Return the [X, Y] coordinate for the center point of the cell that contains the specified text.  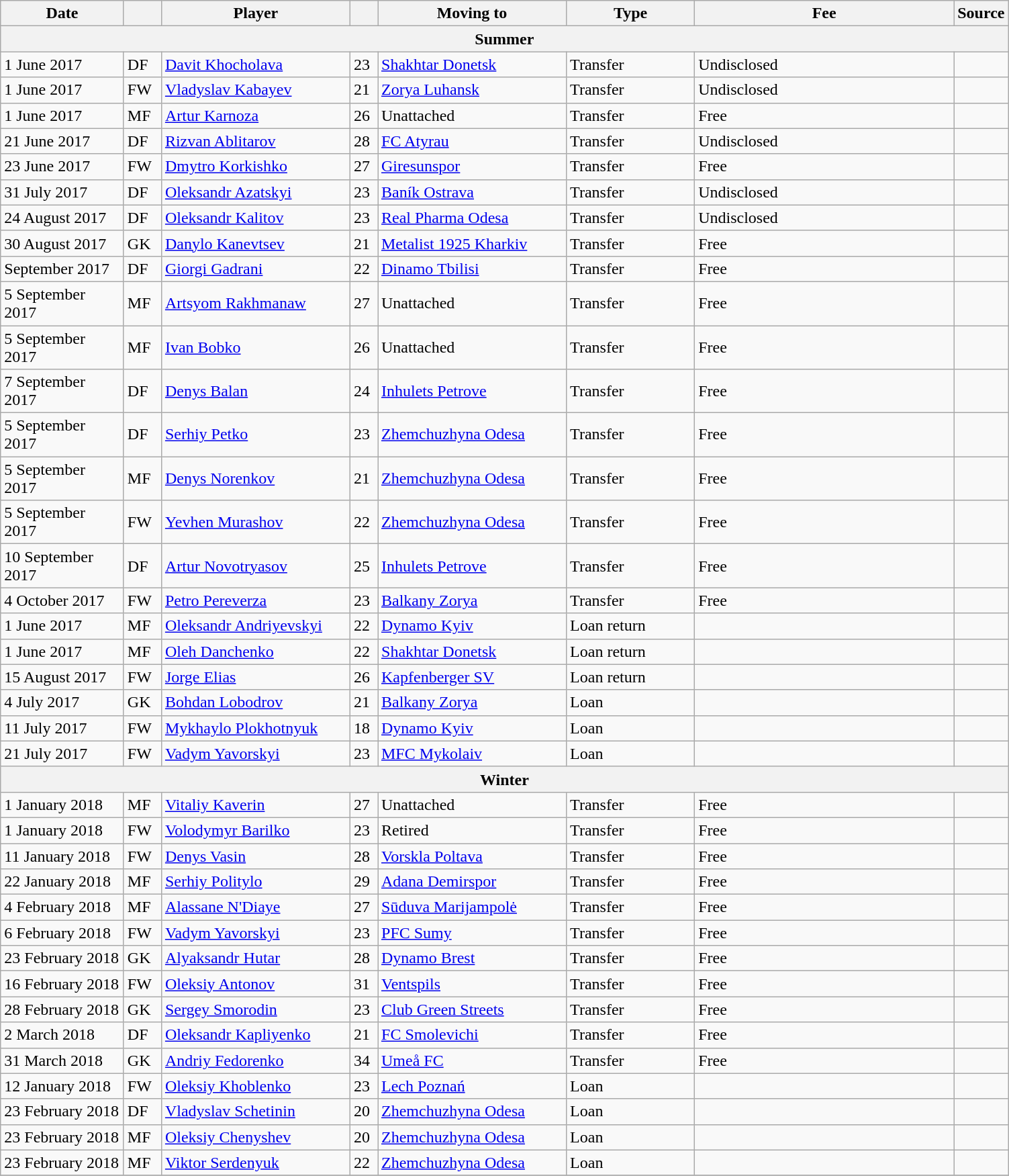
Dynamo Brest [471, 958]
Oleksandr Azatskyi [255, 192]
Denys Balan [255, 391]
Vladyslav Kabayev [255, 90]
Serhiy Politylo [255, 882]
Adana Demirspor [471, 882]
31 [364, 984]
Vitaliy Kaverin [255, 805]
Retired [471, 830]
Alassane N'Diaye [255, 907]
Artur Karnoza [255, 116]
Zorya Luhansk [471, 90]
29 [364, 882]
MFC Mykolaiv [471, 754]
25 [364, 566]
Denys Norenkov [255, 478]
Giresunspor [471, 167]
Lech Poznań [471, 1086]
12 January 2018 [62, 1086]
Fee [824, 13]
Bohdan Lobodrov [255, 703]
31 March 2018 [62, 1060]
Summer [505, 39]
4 July 2017 [62, 703]
Artsyom Rakhmanaw [255, 304]
Giorgi Gadrani [255, 269]
Baník Ostrava [471, 192]
September 2017 [62, 269]
34 [364, 1060]
Volodymyr Barilko [255, 830]
11 January 2018 [62, 856]
Player [255, 13]
Dmytro Korkishko [255, 167]
22 January 2018 [62, 882]
6 February 2018 [62, 933]
Mykhaylo Plokhotnyuk [255, 728]
Date [62, 13]
Oleksiy Chenyshev [255, 1137]
16 February 2018 [62, 984]
FC Atyrau [471, 141]
11 July 2017 [62, 728]
Artur Novotryasov [255, 566]
2 March 2018 [62, 1035]
Serhiy Petko [255, 435]
Andriy Fedorenko [255, 1060]
Winter [505, 779]
Vorskla Poltava [471, 856]
4 October 2017 [62, 600]
21 July 2017 [62, 754]
Alyaksandr Hutar [255, 958]
15 August 2017 [62, 677]
10 September 2017 [62, 566]
Oleksiy Khoblenko [255, 1086]
Sergey Smorodin [255, 1009]
Source [981, 13]
30 August 2017 [62, 243]
Club Green Streets [471, 1009]
PFC Sumy [471, 933]
Metalist 1925 Kharkiv [471, 243]
Jorge Elias [255, 677]
Sūduva Marijampolė [471, 907]
Umeå FC [471, 1060]
18 [364, 728]
28 February 2018 [62, 1009]
Dinamo Tbilisi [471, 269]
24 [364, 391]
31 July 2017 [62, 192]
Davit Khocholava [255, 64]
FC Smolevichi [471, 1035]
23 June 2017 [62, 167]
Oleksandr Andriyevskyi [255, 626]
24 August 2017 [62, 218]
4 February 2018 [62, 907]
Oleksiy Antonov [255, 984]
Ivan Bobko [255, 347]
Rizvan Ablitarov [255, 141]
Real Pharma Odesa [471, 218]
Kapfenberger SV [471, 677]
Viktor Serdenyuk [255, 1163]
Denys Vasin [255, 856]
Oleksandr Kapliyenko [255, 1035]
Vladyslav Schetinin [255, 1112]
7 September 2017 [62, 391]
Oleksandr Kalitov [255, 218]
Oleh Danchenko [255, 651]
21 June 2017 [62, 141]
Type [631, 13]
Yevhen Murashov [255, 523]
Ventspils [471, 984]
Danylo Kanevtsev [255, 243]
Petro Pereverza [255, 600]
Moving to [471, 13]
